Find where the given text appears and provide that cell's center as (X, Y) coordinate. 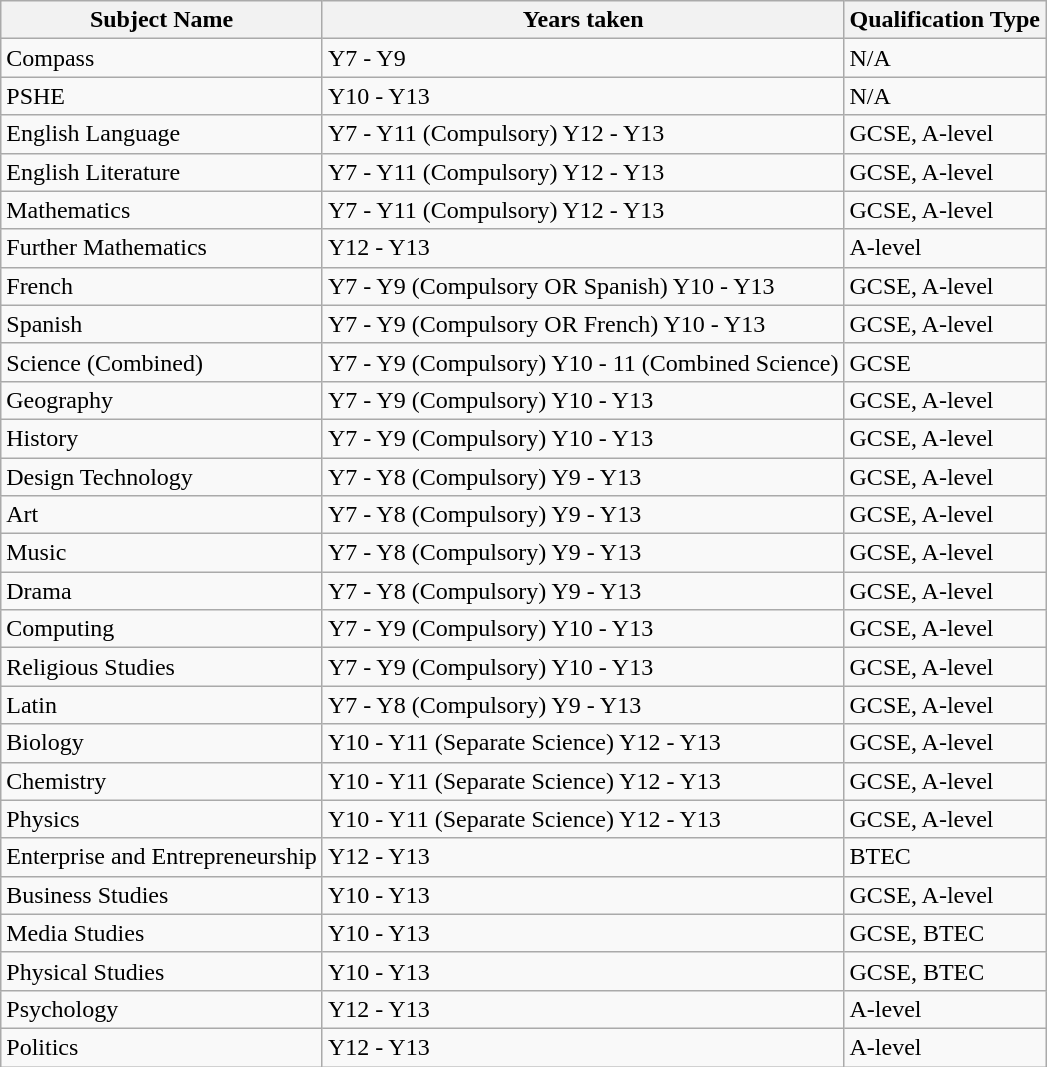
Art (162, 515)
Latin (162, 705)
Compass (162, 58)
English Language (162, 134)
Music (162, 553)
English Literature (162, 172)
French (162, 286)
Subject Name (162, 20)
Y7 - Y9 (Compulsory) Y10 - 11 (Combined Science) (583, 362)
Physics (162, 819)
Physical Studies (162, 971)
Psychology (162, 1009)
Enterprise and Entrepreneurship (162, 857)
Biology (162, 743)
PSHE (162, 96)
Years taken (583, 20)
Science (Combined) (162, 362)
Y7 - Y9 (583, 58)
Computing (162, 629)
Media Studies (162, 933)
Chemistry (162, 781)
Design Technology (162, 477)
Business Studies (162, 895)
GCSE (945, 362)
History (162, 438)
Religious Studies (162, 667)
Spanish (162, 324)
Mathematics (162, 210)
Further Mathematics (162, 248)
Y7 - Y9 (Compulsory OR Spanish) Y10 - Y13 (583, 286)
Qualification Type (945, 20)
Drama (162, 591)
BTEC (945, 857)
Politics (162, 1047)
Y7 - Y9 (Compulsory OR French) Y10 - Y13 (583, 324)
Geography (162, 400)
